Capture the cell that displays the provided text and extract its (x, y) central coordinate. 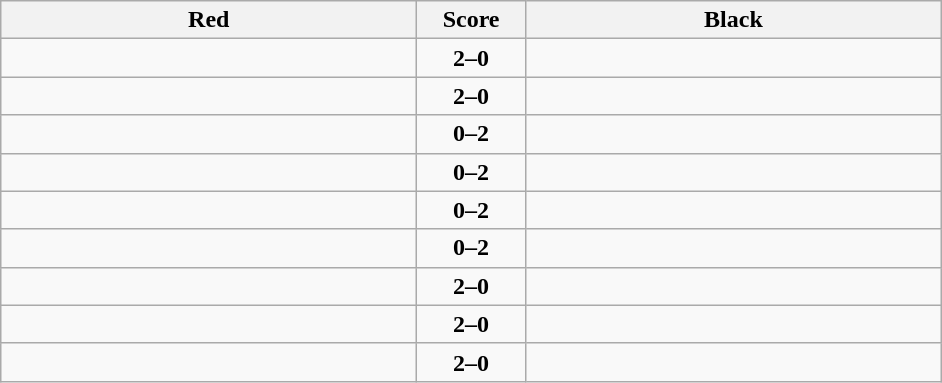
Black (733, 20)
Red (209, 20)
Score (472, 20)
